Find where the given text appears and provide that cell's center as [x, y] coordinate. 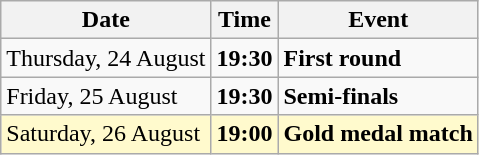
Event [378, 20]
First round [378, 58]
Friday, 25 August [106, 96]
Date [106, 20]
19:00 [244, 134]
Time [244, 20]
Thursday, 24 August [106, 58]
Gold medal match [378, 134]
Saturday, 26 August [106, 134]
Semi-finals [378, 96]
